Search for the cell housing the specified text and yield its (x, y) center coordinate. 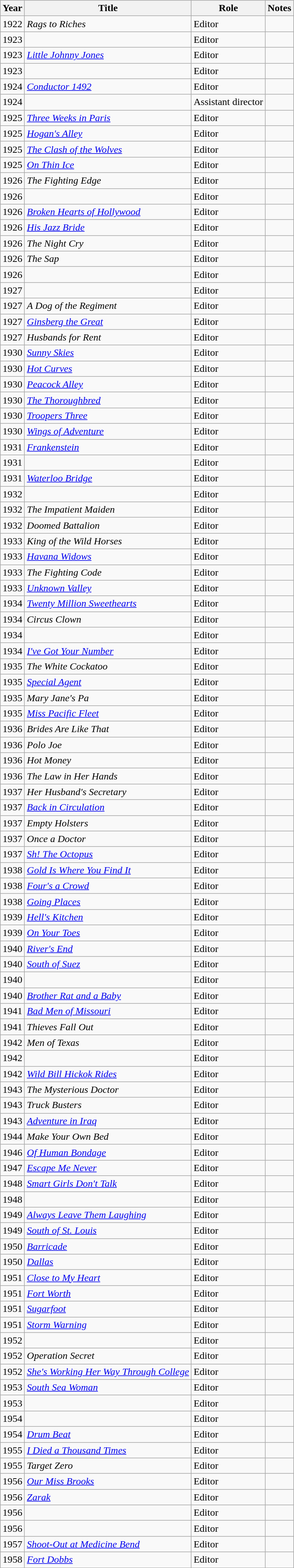
Year (12, 8)
Broken Hearts of Hollywood (108, 212)
The Fighting Edge (108, 180)
On Thin Ice (108, 165)
Role (229, 8)
Thieves Fall Out (108, 1027)
Dallas (108, 1262)
Husbands for Rent (108, 337)
1958 (12, 1560)
Operation Secret (108, 1356)
His Jazz Bride (108, 228)
Hogan's Alley (108, 133)
Frankenstein (108, 447)
Her Husband's Secretary (108, 792)
South of Suez (108, 964)
Once a Doctor (108, 839)
Adventure in Iraq (108, 1121)
Close to My Heart (108, 1278)
The Night Cry (108, 243)
Empty Holsters (108, 823)
A Dog of the Regiment (108, 306)
Sugarfoot (108, 1309)
On Your Toes (108, 933)
South Sea Woman (108, 1387)
Fort Dobbs (108, 1560)
Polo Joe (108, 745)
Title (108, 8)
Waterloo Bridge (108, 478)
River's End (108, 948)
Peacock Alley (108, 384)
Brides Are Like That (108, 729)
1947 (12, 1168)
Circus Clown (108, 619)
Escape Me Never (108, 1168)
Doomed Battalion (108, 525)
Conductor 1492 (108, 86)
Gold Is Where You Find It (108, 870)
1944 (12, 1136)
Troopers Three (108, 415)
Twenty Million Sweethearts (108, 604)
The Mysterious Doctor (108, 1090)
Hot Curves (108, 369)
Of Human Bondage (108, 1152)
Wild Bill Hickok Rides (108, 1074)
Smart Girls Don't Talk (108, 1183)
Hell's Kitchen (108, 917)
Sh! The Octopus (108, 854)
1922 (12, 24)
Special Agent (108, 682)
The Fighting Code (108, 572)
Sunny Skies (108, 353)
The White Cockatoo (108, 666)
Make Your Own Bed (108, 1136)
The Thoroughbred (108, 400)
Ginsberg the Great (108, 322)
I've Got Your Number (108, 651)
Storm Warning (108, 1325)
Target Zero (108, 1466)
Three Weeks in Paris (108, 118)
Bad Men of Missouri (108, 1011)
Little Johnny Jones (108, 55)
Barricade (108, 1246)
Brother Rat and a Baby (108, 996)
Always Leave Them Laughing (108, 1215)
Unknown Valley (108, 588)
Zarak (108, 1497)
King of the Wild Horses (108, 541)
Truck Busters (108, 1105)
Rags to Riches (108, 24)
Men of Texas (108, 1043)
Mary Jane's Pa (108, 698)
Our Miss Brooks (108, 1482)
Havana Widows (108, 557)
1946 (12, 1152)
The Impatient Maiden (108, 510)
The Clash of the Wolves (108, 149)
Drum Beat (108, 1434)
The Sap (108, 259)
She's Working Her Way Through College (108, 1372)
Shoot-Out at Medicine Bend (108, 1544)
Hot Money (108, 761)
Notes (279, 8)
Four's a Crowd (108, 886)
Miss Pacific Fleet (108, 714)
South of St. Louis (108, 1231)
I Died a Thousand Times (108, 1450)
Going Places (108, 901)
Wings of Adventure (108, 431)
1957 (12, 1544)
The Law in Her Hands (108, 776)
Assistant director (229, 102)
Fort Worth (108, 1293)
Back in Circulation (108, 807)
